Return the (X, Y) coordinate for the center point of the cell that contains the specified text.  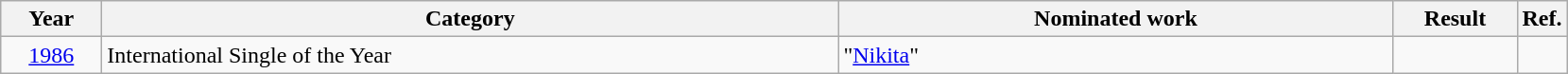
Category (471, 19)
Year (51, 19)
1986 (51, 55)
Nominated work (1115, 19)
International Single of the Year (471, 55)
Result (1456, 19)
"Nikita" (1115, 55)
Ref. (1542, 19)
